Search for the cell housing the specified text and yield its (x, y) center coordinate. 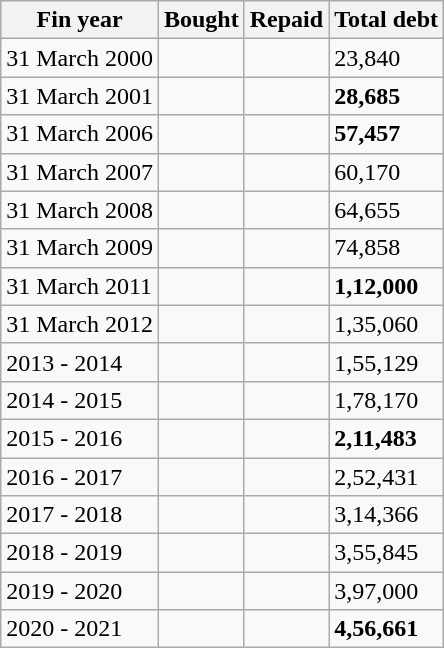
3,14,366 (386, 515)
31 March 2011 (80, 286)
28,685 (386, 96)
2017 - 2018 (80, 515)
2019 - 2020 (80, 591)
2020 - 2021 (80, 629)
31 March 2009 (80, 248)
Total debt (386, 20)
31 March 2008 (80, 210)
74,858 (386, 248)
31 March 2007 (80, 172)
1,55,129 (386, 362)
3,97,000 (386, 591)
Bought (201, 20)
2016 - 2017 (80, 477)
2,11,483 (386, 438)
64,655 (386, 210)
1,78,170 (386, 400)
2018 - 2019 (80, 553)
31 March 2006 (80, 134)
1,35,060 (386, 324)
Repaid (286, 20)
23,840 (386, 58)
4,56,661 (386, 629)
3,55,845 (386, 553)
60,170 (386, 172)
2015 - 2016 (80, 438)
31 March 2000 (80, 58)
2013 - 2014 (80, 362)
31 March 2012 (80, 324)
2,52,431 (386, 477)
2014 - 2015 (80, 400)
Fin year (80, 20)
57,457 (386, 134)
31 March 2001 (80, 96)
1,12,000 (386, 286)
